Extract the (X, Y) coordinate from the center of the cell holding the provided text.  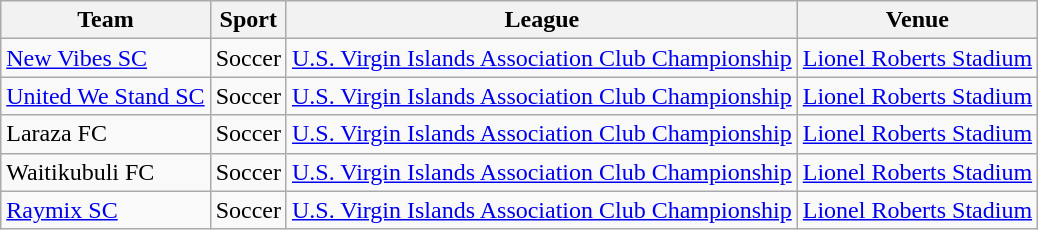
League (542, 20)
United We Stand SC (106, 96)
New Vibes SC (106, 58)
Laraza FC (106, 134)
Sport (248, 20)
Raymix SC (106, 210)
Waitikubuli FC (106, 172)
Venue (917, 20)
Team (106, 20)
